Determine the [X, Y] coordinate at the center of the cell enclosing the given text.  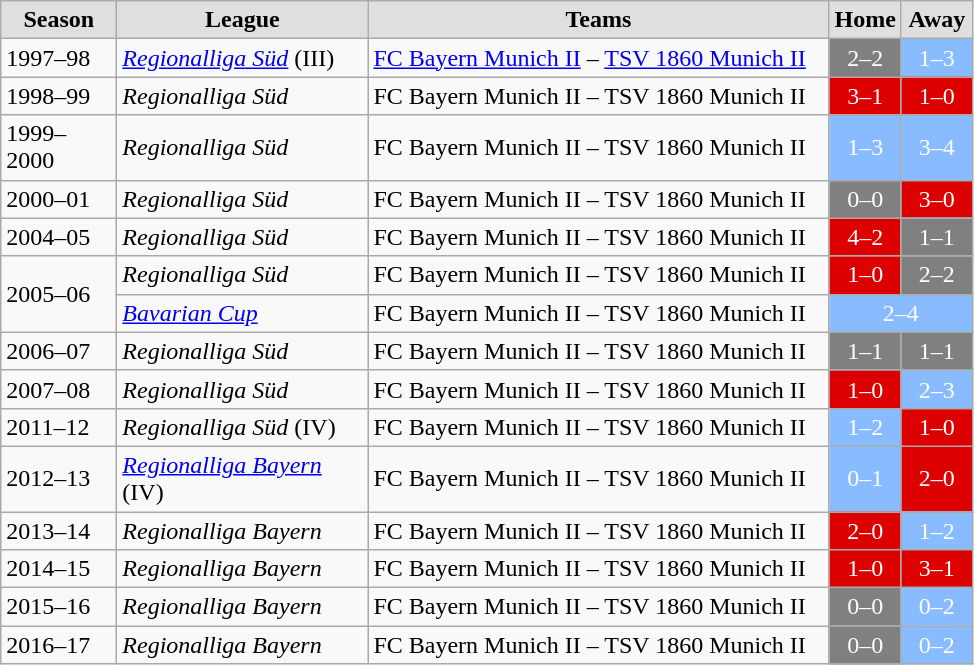
2015–16 [59, 607]
Regionalliga Süd (III) [242, 58]
2004–05 [59, 237]
Teams [598, 20]
2007–08 [59, 389]
2012–13 [59, 478]
Home [865, 20]
0–1 [865, 478]
2013–14 [59, 531]
3–4 [936, 148]
Regionalliga Süd (IV) [242, 427]
2–4 [900, 313]
Regionalliga Bayern (IV) [242, 478]
League [242, 20]
Season [59, 20]
1997–98 [59, 58]
3–0 [936, 199]
2016–17 [59, 645]
2–3 [936, 389]
2011–12 [59, 427]
4–2 [865, 237]
2006–07 [59, 351]
2000–01 [59, 199]
1998–99 [59, 96]
Bavarian Cup [242, 313]
Away [936, 20]
2014–15 [59, 569]
1999–2000 [59, 148]
2005–06 [59, 294]
